Capture the cell that displays the provided text and extract its (x, y) central coordinate. 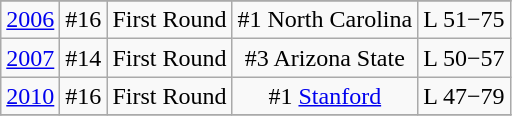
2010 (30, 96)
#14 (84, 58)
2006 (30, 20)
#1 Stanford (325, 96)
L 50−57 (464, 58)
#3 Arizona State (325, 58)
L 51−75 (464, 20)
L 47−79 (464, 96)
2007 (30, 58)
#1 North Carolina (325, 20)
